Identify which cell holds the provided text, then report its (X, Y) central coordinate. 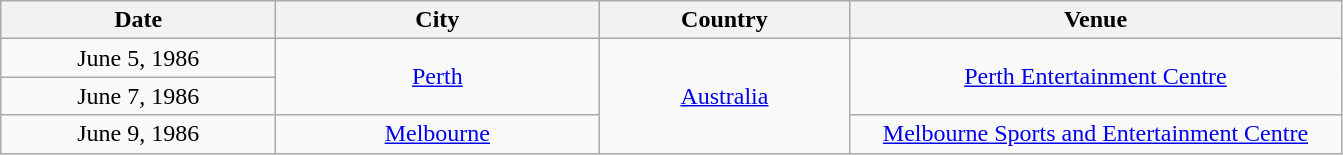
June 7, 1986 (138, 96)
Melbourne Sports and Entertainment Centre (1096, 134)
Melbourne (438, 134)
Australia (724, 96)
Perth (438, 77)
June 5, 1986 (138, 58)
June 9, 1986 (138, 134)
Country (724, 20)
Date (138, 20)
Venue (1096, 20)
City (438, 20)
Perth Entertainment Centre (1096, 77)
